Provide the [X, Y] coordinate of the cell's center where the given text is located.  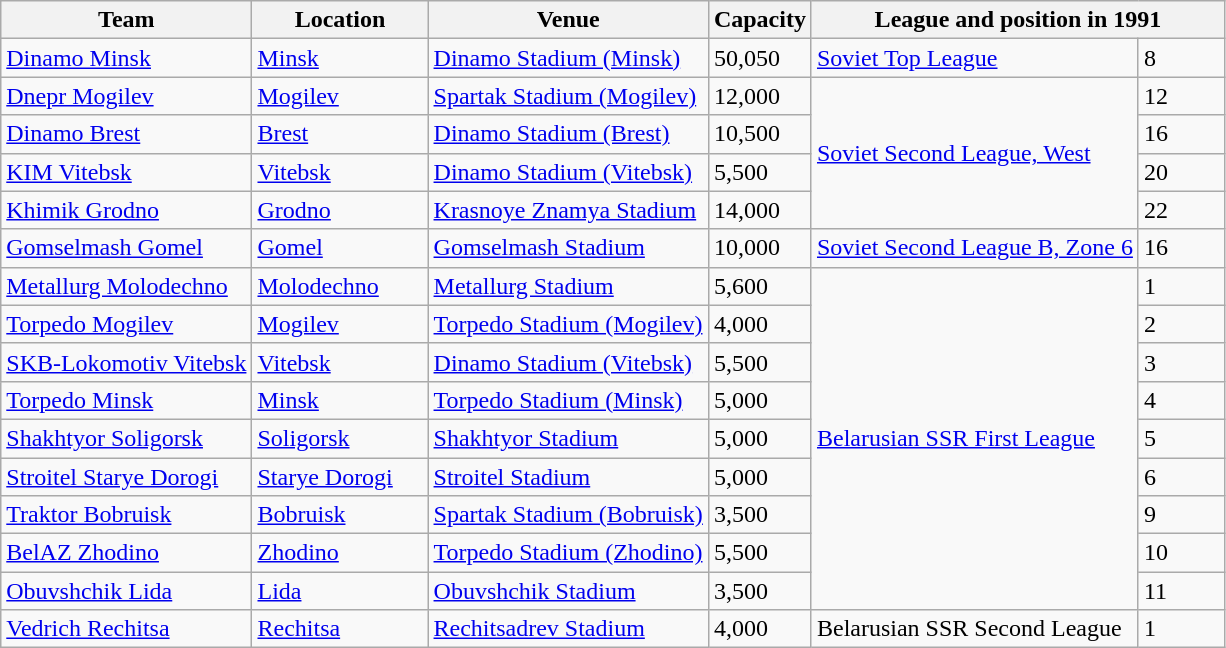
Bobruisk [340, 515]
Gomselmash Gomel [126, 248]
20 [1181, 172]
League and position in 1991 [1018, 20]
3 [1181, 362]
Torpedo Stadium (Zhodino) [568, 553]
Lida [340, 591]
Starye Dorogi [340, 477]
Stroitel Stadium [568, 477]
14,000 [760, 210]
Belarusian SSR Second League [974, 629]
Gomel [340, 248]
Gomselmash Stadium [568, 248]
Grodno [340, 210]
22 [1181, 210]
Dinamo Minsk [126, 58]
8 [1181, 58]
Torpedo Stadium (Minsk) [568, 400]
Belarusian SSR First League [974, 438]
Spartak Stadium (Bobruisk) [568, 515]
Traktor Bobruisk [126, 515]
10,500 [760, 134]
2 [1181, 324]
SKB-Lokomotiv Vitebsk [126, 362]
Soligorsk [340, 438]
Soviet Top League [974, 58]
6 [1181, 477]
12,000 [760, 96]
KIM Vitebsk [126, 172]
Location [340, 20]
BelAZ Zhodino [126, 553]
Krasnoye Znamya Stadium [568, 210]
Metallurg Molodechno [126, 286]
Dinamo Brest [126, 134]
Dinamo Stadium (Minsk) [568, 58]
Obuvshchik Lida [126, 591]
Molodechno [340, 286]
12 [1181, 96]
Soviet Second League, West [974, 153]
10,000 [760, 248]
9 [1181, 515]
Zhodino [340, 553]
10 [1181, 553]
Torpedo Minsk [126, 400]
11 [1181, 591]
5,600 [760, 286]
Soviet Second League B, Zone 6 [974, 248]
Khimik Grodno [126, 210]
Venue [568, 20]
4 [1181, 400]
Torpedo Mogilev [126, 324]
Rechitsadrev Stadium [568, 629]
5 [1181, 438]
Spartak Stadium (Mogilev) [568, 96]
Dinamo Stadium (Brest) [568, 134]
Vedrich Rechitsa [126, 629]
Brest [340, 134]
Team [126, 20]
Stroitel Starye Dorogi [126, 477]
Rechitsa [340, 629]
Metallurg Stadium [568, 286]
Shakhtyor Soligorsk [126, 438]
Dnepr Mogilev [126, 96]
Capacity [760, 20]
50,050 [760, 58]
Torpedo Stadium (Mogilev) [568, 324]
Shakhtyor Stadium [568, 438]
Obuvshchik Stadium [568, 591]
